Output the [x, y] coordinate of the center of the cell containing the given text.  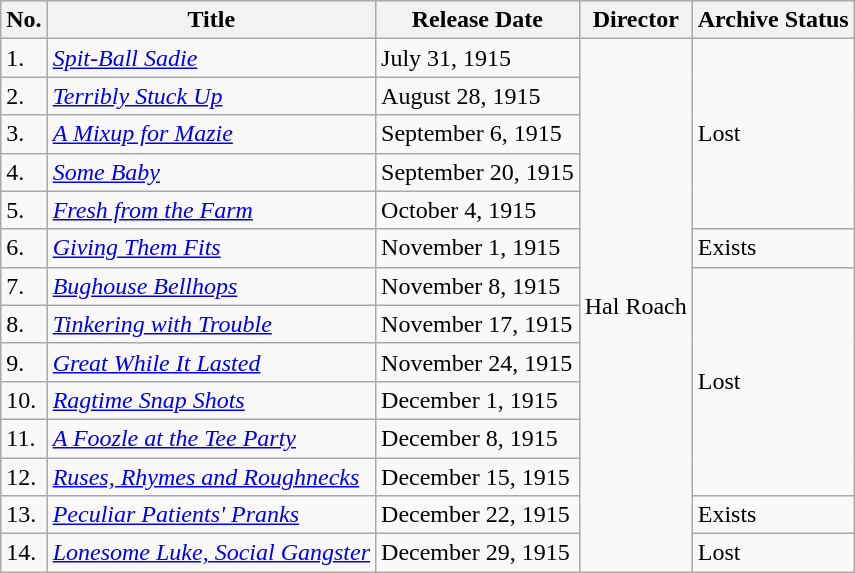
December 29, 1915 [478, 553]
1. [24, 58]
August 28, 1915 [478, 96]
Archive Status [773, 20]
2. [24, 96]
November 24, 1915 [478, 362]
Fresh from the Farm [211, 210]
9. [24, 362]
December 15, 1915 [478, 477]
July 31, 1915 [478, 58]
A Mixup for Mazie [211, 134]
Giving Them Fits [211, 248]
Spit-Ball Sadie [211, 58]
Terribly Stuck Up [211, 96]
A Foozle at the Tee Party [211, 438]
No. [24, 20]
Peculiar Patients' Pranks [211, 515]
5. [24, 210]
December 1, 1915 [478, 400]
12. [24, 477]
September 6, 1915 [478, 134]
11. [24, 438]
Tinkering with Trouble [211, 324]
13. [24, 515]
6. [24, 248]
Ragtime Snap Shots [211, 400]
Bughouse Bellhops [211, 286]
14. [24, 553]
September 20, 1915 [478, 172]
Lonesome Luke, Social Gangster [211, 553]
December 22, 1915 [478, 515]
8. [24, 324]
Ruses, Rhymes and Roughnecks [211, 477]
3. [24, 134]
4. [24, 172]
Great While It Lasted [211, 362]
Title [211, 20]
Director [636, 20]
November 8, 1915 [478, 286]
Hal Roach [636, 306]
November 17, 1915 [478, 324]
Release Date [478, 20]
Some Baby [211, 172]
10. [24, 400]
November 1, 1915 [478, 248]
October 4, 1915 [478, 210]
7. [24, 286]
December 8, 1915 [478, 438]
